Search for the cell housing the specified text and yield its (X, Y) center coordinate. 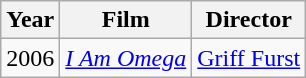
Director (249, 20)
Griff Furst (249, 58)
Film (126, 20)
I Am Omega (126, 58)
Year (30, 20)
2006 (30, 58)
